From the cell containing the given text, extract its center point as [x, y] coordinate. 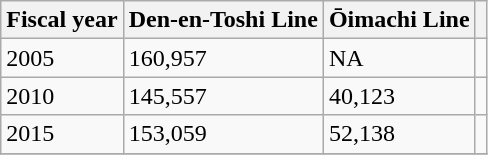
NA [399, 58]
160,957 [223, 58]
52,138 [399, 134]
2015 [62, 134]
Fiscal year [62, 20]
2010 [62, 96]
Ōimachi Line [399, 20]
Den-en-Toshi Line [223, 20]
40,123 [399, 96]
145,557 [223, 96]
2005 [62, 58]
153,059 [223, 134]
